Locate the cell with the specified text and output its (X, Y) center coordinate. 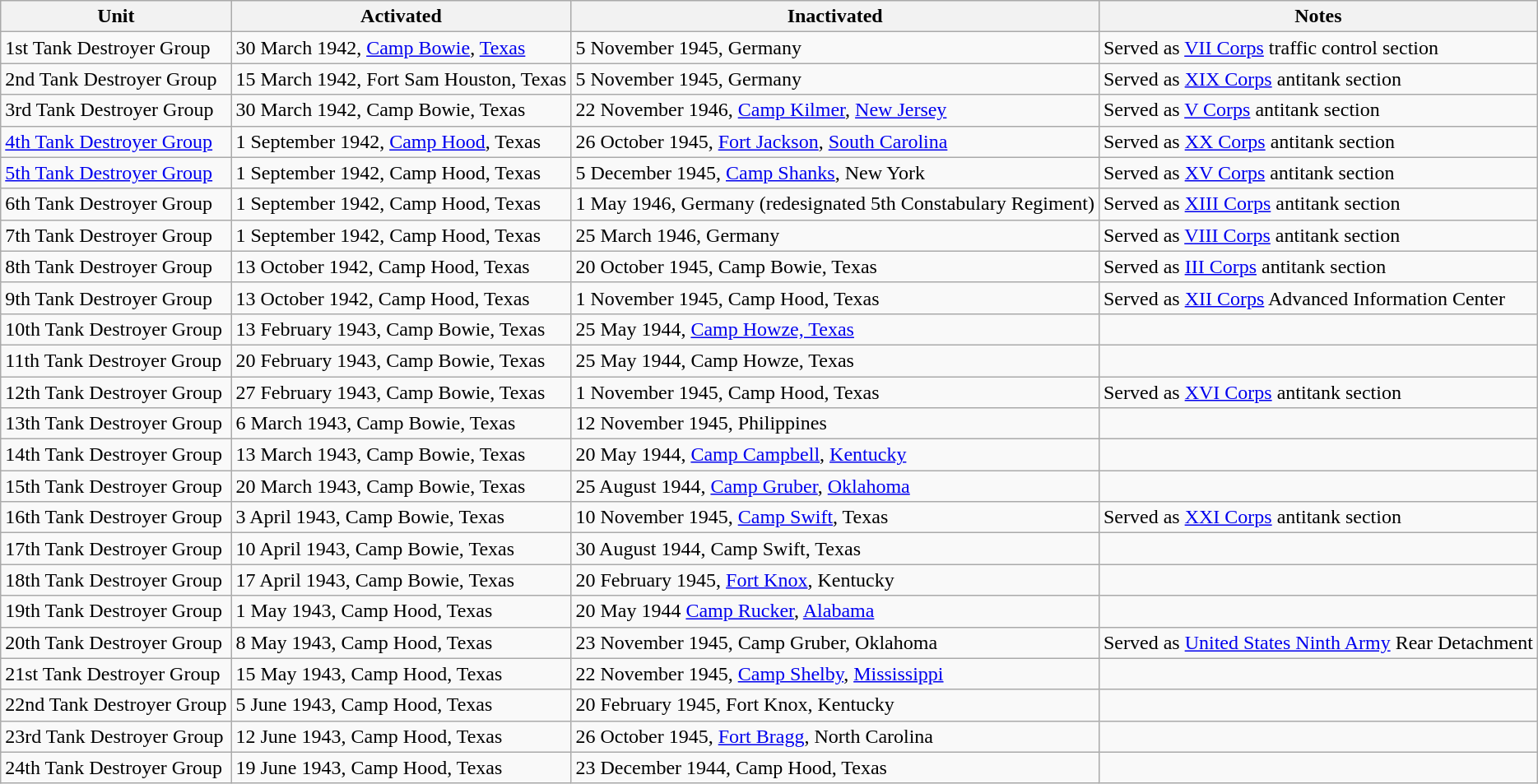
6th Tank Destroyer Group (116, 204)
13 March 1943, Camp Bowie, Texas (402, 455)
Served as XX Corps antitank section (1318, 141)
21st Tank Destroyer Group (116, 674)
26 October 1945, Fort Bragg, North Carolina (835, 736)
20 May 1944, Camp Campbell, Kentucky (835, 455)
6 March 1943, Camp Bowie, Texas (402, 424)
8 May 1943, Camp Hood, Texas (402, 643)
11th Tank Destroyer Group (116, 360)
17 April 1943, Camp Bowie, Texas (402, 580)
27 February 1943, Camp Bowie, Texas (402, 392)
18th Tank Destroyer Group (116, 580)
Unit (116, 16)
Served as XXI Corps antitank section (1318, 517)
26 October 1945, Fort Jackson, South Carolina (835, 141)
23rd Tank Destroyer Group (116, 736)
24th Tank Destroyer Group (116, 768)
20 May 1944 Camp Rucker, Alabama (835, 611)
4th Tank Destroyer Group (116, 141)
Notes (1318, 16)
Served as VII Corps traffic control section (1318, 48)
Inactivated (835, 16)
1st Tank Destroyer Group (116, 48)
30 August 1944, Camp Swift, Texas (835, 549)
1 May 1943, Camp Hood, Texas (402, 611)
Served as III Corps antitank section (1318, 267)
17th Tank Destroyer Group (116, 549)
20 March 1943, Camp Bowie, Texas (402, 486)
9th Tank Destroyer Group (116, 298)
12th Tank Destroyer Group (116, 392)
3rd Tank Destroyer Group (116, 110)
13th Tank Destroyer Group (116, 424)
15 March 1942, Fort Sam Houston, Texas (402, 79)
23 December 1944, Camp Hood, Texas (835, 768)
Served as VIII Corps antitank section (1318, 235)
Served as XII Corps Advanced Information Center (1318, 298)
10 November 1945, Camp Swift, Texas (835, 517)
22 November 1945, Camp Shelby, Mississippi (835, 674)
25 August 1944, Camp Gruber, Oklahoma (835, 486)
10 April 1943, Camp Bowie, Texas (402, 549)
19th Tank Destroyer Group (116, 611)
5 June 1943, Camp Hood, Texas (402, 705)
Served as XIII Corps antitank section (1318, 204)
5th Tank Destroyer Group (116, 173)
10th Tank Destroyer Group (116, 329)
19 June 1943, Camp Hood, Texas (402, 768)
20 October 1945, Camp Bowie, Texas (835, 267)
3 April 1943, Camp Bowie, Texas (402, 517)
23 November 1945, Camp Gruber, Oklahoma (835, 643)
20 February 1943, Camp Bowie, Texas (402, 360)
7th Tank Destroyer Group (116, 235)
8th Tank Destroyer Group (116, 267)
14th Tank Destroyer Group (116, 455)
Served as V Corps antitank section (1318, 110)
Served as XIX Corps antitank section (1318, 79)
Activated (402, 16)
15 May 1943, Camp Hood, Texas (402, 674)
20th Tank Destroyer Group (116, 643)
13 February 1943, Camp Bowie, Texas (402, 329)
12 June 1943, Camp Hood, Texas (402, 736)
5 December 1945, Camp Shanks, New York (835, 173)
Served as United States Ninth Army Rear Detachment (1318, 643)
Served as XVI Corps antitank section (1318, 392)
15th Tank Destroyer Group (116, 486)
16th Tank Destroyer Group (116, 517)
22 November 1946, Camp Kilmer, New Jersey (835, 110)
22nd Tank Destroyer Group (116, 705)
1 May 1946, Germany (redesignated 5th Constabulary Regiment) (835, 204)
12 November 1945, Philippines (835, 424)
Served as XV Corps antitank section (1318, 173)
25 March 1946, Germany (835, 235)
2nd Tank Destroyer Group (116, 79)
